Scan for the cell matching the given text and deliver its [x, y] coordinate at center. 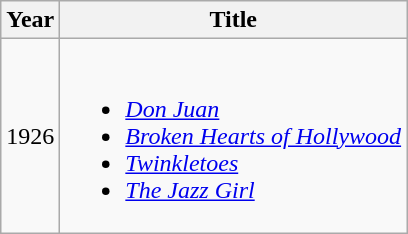
Title [234, 20]
Year [30, 20]
Don JuanBroken Hearts of HollywoodTwinkletoesThe Jazz Girl [234, 136]
1926 [30, 136]
